Detect which cell encompasses the target text, then output its (X, Y) center coordinate. 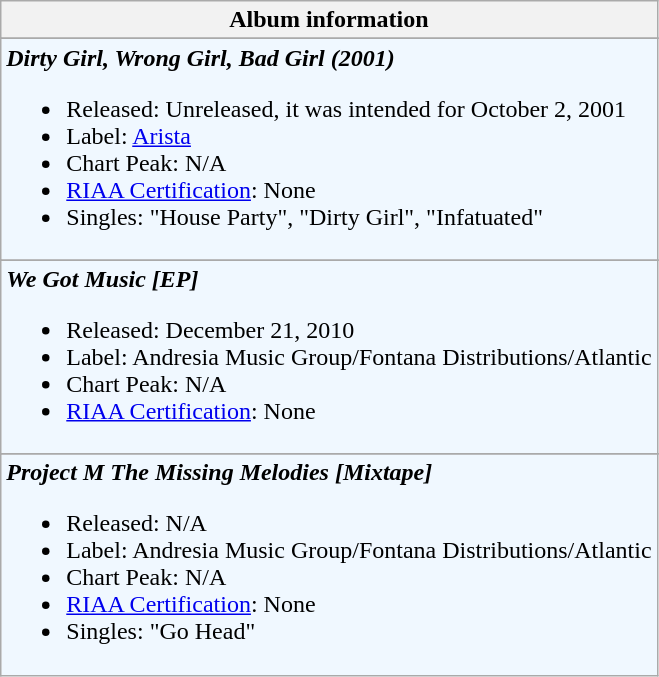
Album information (329, 20)
We Got Music [EP]Released: December 21, 2010Label: Andresia Music Group/Fontana Distributions/AtlanticChart Peak: N/ARIAA Certification: None (329, 357)
